Return the [x, y] coordinate for the center point of the cell that contains the specified text.  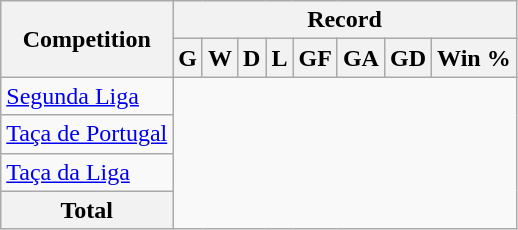
Record [344, 20]
Total [87, 210]
GF [315, 58]
GA [360, 58]
Segunda Liga [87, 96]
L [280, 58]
GD [408, 58]
G [188, 58]
Taça da Liga [87, 172]
W [220, 58]
Win % [474, 58]
Competition [87, 39]
D [252, 58]
Taça de Portugal [87, 134]
